Provide the [x, y] coordinate of the cell's center where the given text is located.  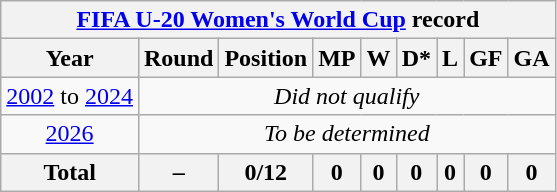
Position [266, 58]
– [178, 172]
W [378, 58]
0/12 [266, 172]
GA [532, 58]
Round [178, 58]
Year [70, 58]
2026 [70, 134]
Did not qualify [346, 96]
FIFA U-20 Women's World Cup record [278, 20]
MP [337, 58]
Total [70, 172]
L [450, 58]
GF [486, 58]
2002 to 2024 [70, 96]
D* [416, 58]
To be determined [346, 134]
